Extract the [x, y] coordinate from the center of the cell holding the provided text.  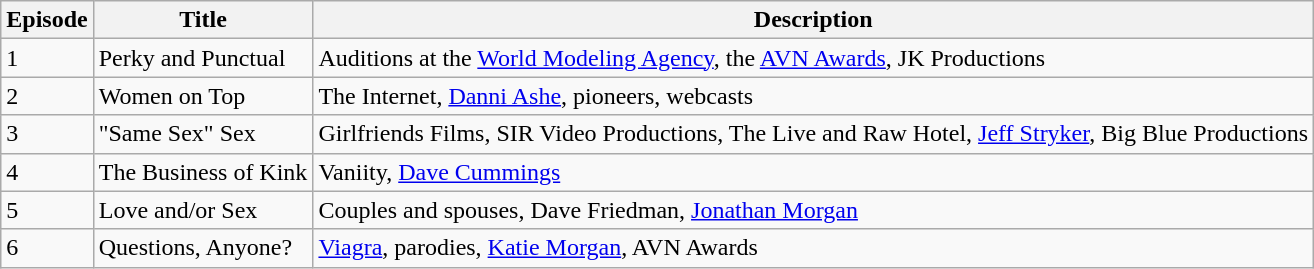
Auditions at the World Modeling Agency, the AVN Awards, JK Productions [814, 58]
1 [47, 58]
Women on Top [203, 96]
Questions, Anyone? [203, 248]
Girlfriends Films, SIR Video Productions, The Live and Raw Hotel, Jeff Stryker, Big Blue Productions [814, 134]
4 [47, 172]
Couples and spouses, Dave Friedman, Jonathan Morgan [814, 210]
Title [203, 20]
6 [47, 248]
"Same Sex" Sex [203, 134]
Episode [47, 20]
The Business of Kink [203, 172]
Perky and Punctual [203, 58]
Viagra, parodies, Katie Morgan, AVN Awards [814, 248]
Vaniity, Dave Cummings [814, 172]
3 [47, 134]
The Internet, Danni Ashe, pioneers, webcasts [814, 96]
2 [47, 96]
Love and/or Sex [203, 210]
Description [814, 20]
5 [47, 210]
